Extract the [X, Y] coordinate from the center of the cell holding the provided text.  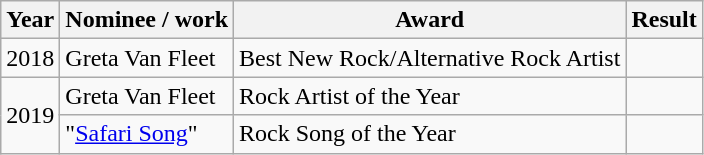
Nominee / work [147, 20]
"Safari Song" [147, 134]
2019 [30, 115]
Best New Rock/Alternative Rock Artist [430, 58]
Award [430, 20]
2018 [30, 58]
Rock Artist of the Year [430, 96]
Rock Song of the Year [430, 134]
Result [664, 20]
Year [30, 20]
